Capture the cell that displays the provided text and extract its (X, Y) central coordinate. 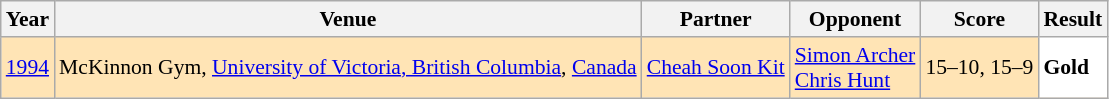
Venue (348, 19)
Partner (716, 19)
McKinnon Gym, University of Victoria, British Columbia, Canada (348, 68)
15–10, 15–9 (979, 68)
Simon Archer Chris Hunt (856, 68)
Year (28, 19)
Score (979, 19)
Opponent (856, 19)
1994 (28, 68)
Gold (1072, 68)
Result (1072, 19)
Cheah Soon Kit (716, 68)
